Locate the cell with the specified text and output its [x, y] center coordinate. 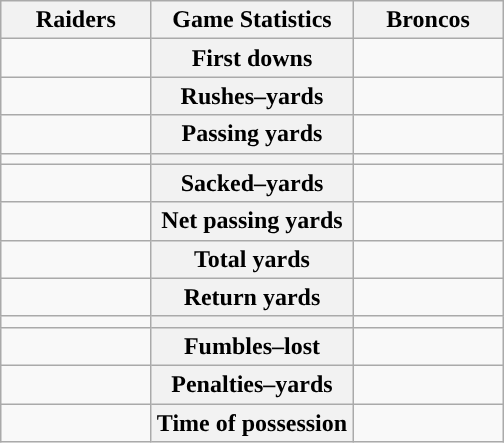
Time of possession [252, 423]
Game Statistics [252, 20]
Fumbles–lost [252, 346]
Rushes–yards [252, 96]
Broncos [428, 20]
Penalties–yards [252, 384]
Sacked–yards [252, 183]
First downs [252, 58]
Raiders [76, 20]
Net passing yards [252, 221]
Return yards [252, 297]
Passing yards [252, 134]
Total yards [252, 259]
